For the text-containing cell, return its midpoint in [X, Y] coordinate format. 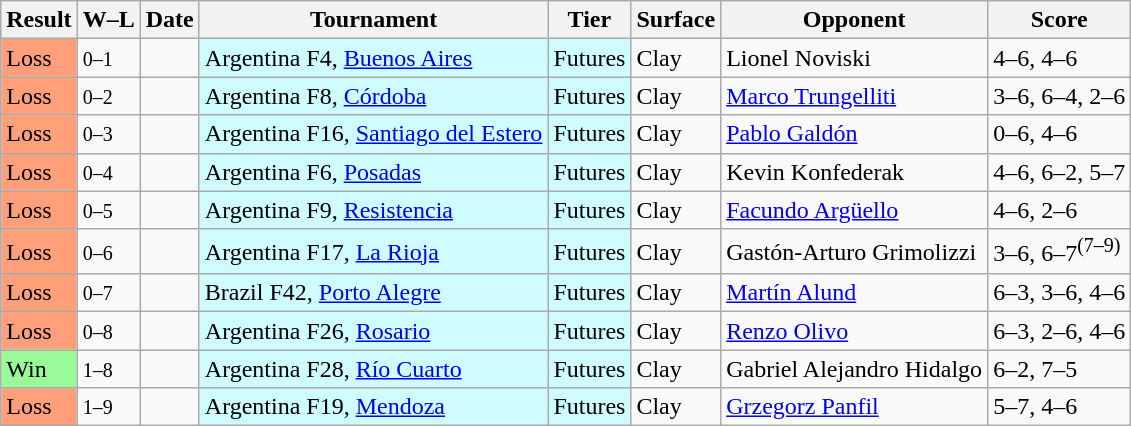
4–6, 4–6 [1060, 58]
6–3, 2–6, 4–6 [1060, 331]
Pablo Galdón [854, 134]
W–L [108, 20]
6–3, 3–6, 4–6 [1060, 293]
0–8 [108, 331]
Lionel Noviski [854, 58]
Tournament [374, 20]
5–7, 4–6 [1060, 407]
Martín Alund [854, 293]
4–6, 6–2, 5–7 [1060, 172]
Result [39, 20]
Argentina F17, La Rioja [374, 252]
Argentina F26, Rosario [374, 331]
3–6, 6–7(7–9) [1060, 252]
Argentina F19, Mendoza [374, 407]
0–6, 4–6 [1060, 134]
Marco Trungelliti [854, 96]
Renzo Olivo [854, 331]
Argentina F16, Santiago del Estero [374, 134]
Score [1060, 20]
0–4 [108, 172]
0–7 [108, 293]
Date [170, 20]
0–2 [108, 96]
Facundo Argüello [854, 210]
1–9 [108, 407]
Win [39, 369]
Argentina F28, Río Cuarto [374, 369]
Argentina F6, Posadas [374, 172]
0–3 [108, 134]
Opponent [854, 20]
6–2, 7–5 [1060, 369]
Argentina F9, Resistencia [374, 210]
Argentina F4, Buenos Aires [374, 58]
Surface [676, 20]
0–1 [108, 58]
Gastón-Arturo Grimolizzi [854, 252]
0–6 [108, 252]
Tier [590, 20]
4–6, 2–6 [1060, 210]
Grzegorz Panfil [854, 407]
3–6, 6–4, 2–6 [1060, 96]
1–8 [108, 369]
Argentina F8, Córdoba [374, 96]
Brazil F42, Porto Alegre [374, 293]
Gabriel Alejandro Hidalgo [854, 369]
Kevin Konfederak [854, 172]
0–5 [108, 210]
